Find where the given text appears and provide that cell's center as (x, y) coordinate. 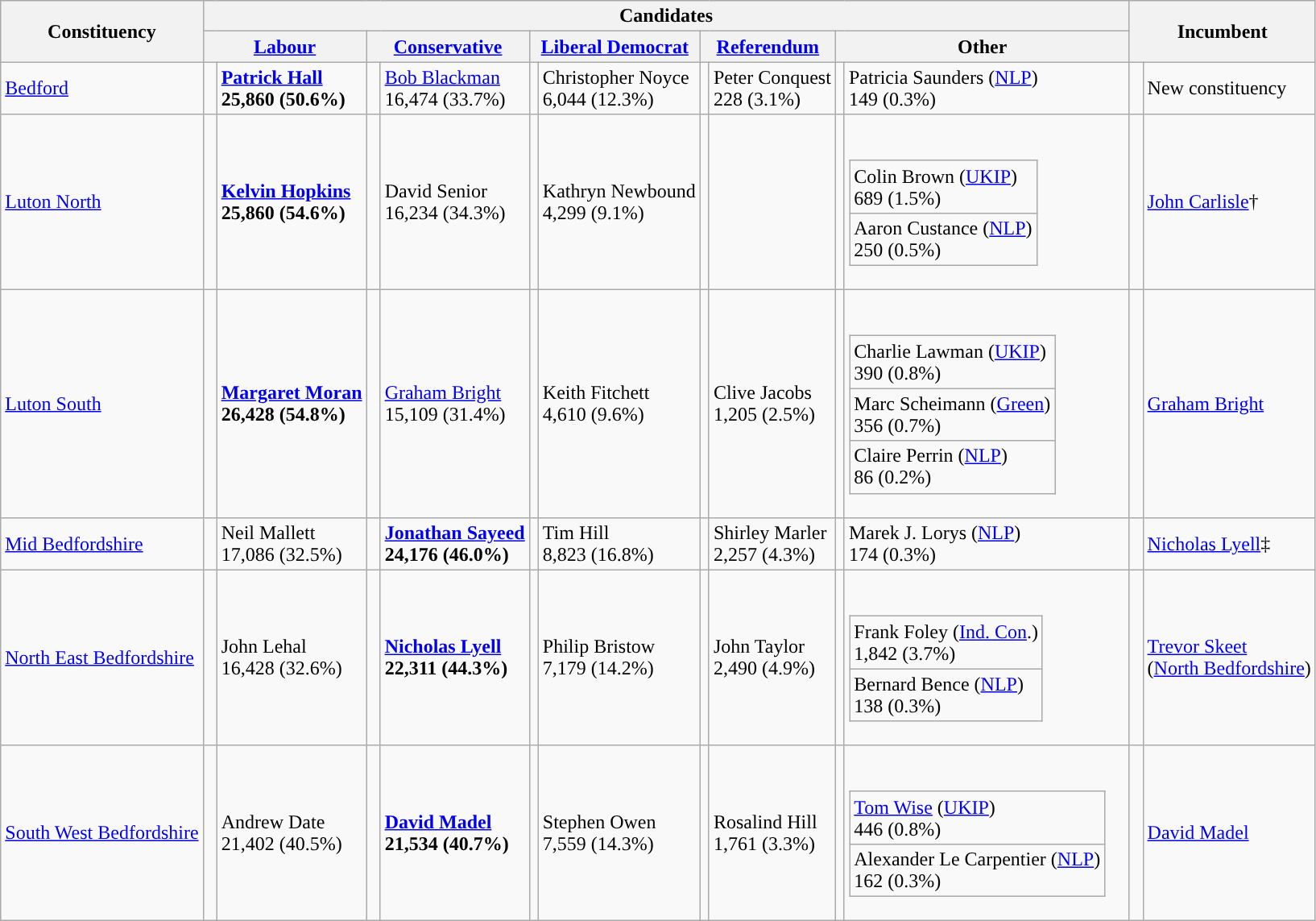
Bedford (101, 89)
Kathryn Newbound4,299 (9.1%) (619, 202)
Liberal Democrat (615, 47)
Margaret Moran26,428 (54.8%) (292, 404)
Tom Wise (UKIP)446 (0.8%) Alexander Le Carpentier (NLP)162 (0.3%) (987, 833)
South West Bedfordshire (101, 833)
Charlie Lawman (UKIP)390 (0.8%) (952, 363)
Alexander Le Carpentier (NLP)162 (0.3%) (978, 870)
John Carlisle† (1229, 202)
David Madel (1229, 833)
John Taylor2,490 (4.9%) (772, 658)
Clive Jacobs1,205 (2.5%) (772, 404)
Patrick Hall25,860 (50.6%) (292, 89)
Labour (285, 47)
Colin Brown (UKIP)689 (1.5%) Aaron Custance (NLP)250 (0.5%) (987, 202)
Marc Scheimann (Green)356 (0.7%) (952, 414)
Colin Brown (UKIP)689 (1.5%) (943, 187)
Luton South (101, 404)
North East Bedfordshire (101, 658)
Constituency (101, 31)
Rosalind Hill1,761 (3.3%) (772, 833)
Neil Mallett17,086 (32.5%) (292, 543)
Incumbent (1223, 31)
Bob Blackman16,474 (33.7%) (454, 89)
John Lehal16,428 (32.6%) (292, 658)
Patricia Saunders (NLP)149 (0.3%) (987, 89)
Graham Bright (1229, 404)
Frank Foley (Ind. Con.)1,842 (3.7%) (946, 643)
Keith Fitchett4,610 (9.6%) (619, 404)
Conservative (448, 47)
Frank Foley (Ind. Con.)1,842 (3.7%) Bernard Bence (NLP)138 (0.3%) (987, 658)
David Senior16,234 (34.3%) (454, 202)
Other (983, 47)
Nicholas Lyell22,311 (44.3%) (454, 658)
Stephen Owen7,559 (14.3%) (619, 833)
Nicholas Lyell‡ (1229, 543)
Shirley Marler2,257 (4.3%) (772, 543)
Marek J. Lorys (NLP)174 (0.3%) (987, 543)
Charlie Lawman (UKIP)390 (0.8%) Marc Scheimann (Green)356 (0.7%) Claire Perrin (NLP)86 (0.2%) (987, 404)
Candidates (666, 16)
Luton North (101, 202)
Tim Hill8,823 (16.8%) (619, 543)
Kelvin Hopkins25,860 (54.6%) (292, 202)
Mid Bedfordshire (101, 543)
Graham Bright15,109 (31.4%) (454, 404)
Peter Conquest228 (3.1%) (772, 89)
Jonathan Sayeed24,176 (46.0%) (454, 543)
Philip Bristow7,179 (14.2%) (619, 658)
Andrew Date21,402 (40.5%) (292, 833)
David Madel21,534 (40.7%) (454, 833)
Trevor Skeet(North Bedfordshire) (1229, 658)
Referendum (768, 47)
Christopher Noyce6,044 (12.3%) (619, 89)
New constituency (1229, 89)
Tom Wise (UKIP)446 (0.8%) (978, 817)
Aaron Custance (NLP)250 (0.5%) (943, 239)
Claire Perrin (NLP)86 (0.2%) (952, 467)
Bernard Bence (NLP)138 (0.3%) (946, 695)
